Extract the [x, y] coordinate from the center of the cell holding the provided text.  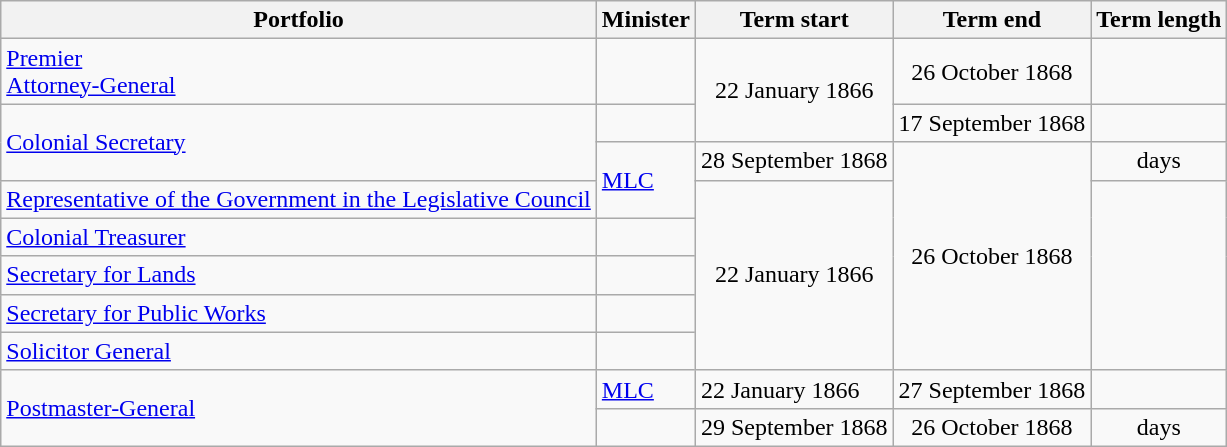
Minister [646, 20]
28 September 1868 [794, 161]
Solicitor General [299, 351]
Colonial Secretary [299, 142]
Portfolio [299, 20]
Secretary for Public Works [299, 313]
17 September 1868 [992, 123]
27 September 1868 [992, 389]
Term start [794, 20]
Term length [1159, 20]
Secretary for Lands [299, 275]
Colonial Treasurer [299, 237]
29 September 1868 [794, 427]
Representative of the Government in the Legislative Council [299, 199]
Term end [992, 20]
Postmaster-General [299, 408]
PremierAttorney-General [299, 72]
